Search for the cell housing the specified text and yield its [X, Y] center coordinate. 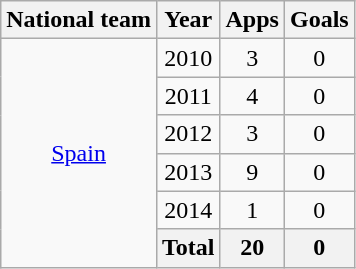
Year [188, 20]
2013 [188, 172]
4 [252, 96]
2014 [188, 210]
1 [252, 210]
2011 [188, 96]
Apps [252, 20]
Spain [79, 153]
National team [79, 20]
9 [252, 172]
Total [188, 248]
2012 [188, 134]
2010 [188, 58]
20 [252, 248]
Goals [319, 20]
